Determine the [x, y] coordinate at the center of the cell enclosing the given text.  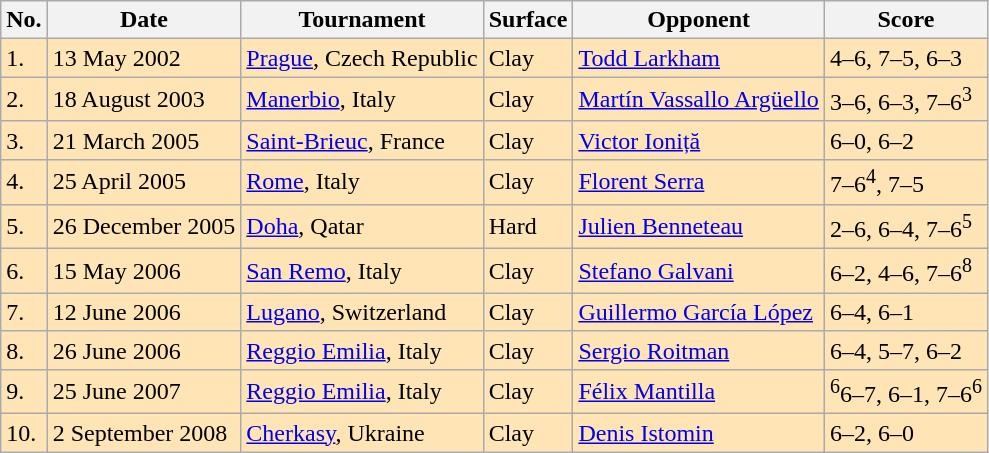
San Remo, Italy [362, 272]
13 May 2002 [144, 58]
9. [24, 392]
Hard [528, 226]
Sergio Roitman [699, 350]
2–6, 6–4, 7–65 [906, 226]
7. [24, 312]
12 June 2006 [144, 312]
Lugano, Switzerland [362, 312]
26 December 2005 [144, 226]
Tournament [362, 20]
Todd Larkham [699, 58]
Julien Benneteau [699, 226]
2 September 2008 [144, 433]
4. [24, 182]
4–6, 7–5, 6–3 [906, 58]
6–2, 4–6, 7–68 [906, 272]
Saint-Brieuc, France [362, 140]
7–64, 7–5 [906, 182]
Cherkasy, Ukraine [362, 433]
26 June 2006 [144, 350]
Rome, Italy [362, 182]
Florent Serra [699, 182]
Denis Istomin [699, 433]
Score [906, 20]
10. [24, 433]
Stefano Galvani [699, 272]
2. [24, 100]
Félix Mantilla [699, 392]
6–4, 6–1 [906, 312]
Manerbio, Italy [362, 100]
3–6, 6–3, 7–63 [906, 100]
66–7, 6–1, 7–66 [906, 392]
Opponent [699, 20]
Martín Vassallo Argüello [699, 100]
25 June 2007 [144, 392]
6–4, 5–7, 6–2 [906, 350]
Surface [528, 20]
Doha, Qatar [362, 226]
3. [24, 140]
No. [24, 20]
Guillermo García López [699, 312]
5. [24, 226]
6–2, 6–0 [906, 433]
25 April 2005 [144, 182]
18 August 2003 [144, 100]
Prague, Czech Republic [362, 58]
15 May 2006 [144, 272]
Victor Ioniță [699, 140]
6–0, 6–2 [906, 140]
Date [144, 20]
8. [24, 350]
1. [24, 58]
6. [24, 272]
21 March 2005 [144, 140]
